Detect which cell encompasses the target text, then output its [x, y] center coordinate. 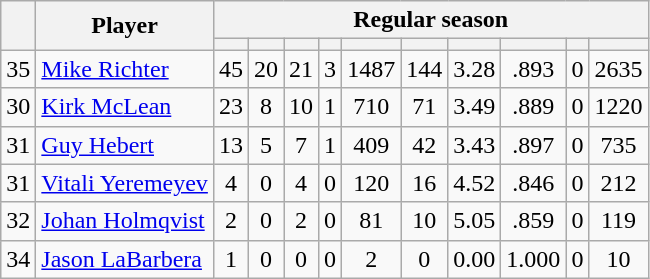
710 [372, 107]
71 [424, 107]
3.43 [474, 145]
45 [230, 69]
4.52 [474, 183]
3.28 [474, 69]
13 [230, 145]
.859 [534, 221]
8 [266, 107]
3.49 [474, 107]
Regular season [430, 20]
1220 [618, 107]
2635 [618, 69]
1.000 [534, 259]
42 [424, 145]
119 [618, 221]
Kirk McLean [125, 107]
3 [330, 69]
Guy Hebert [125, 145]
Vitali Yeremeyev [125, 183]
.893 [534, 69]
409 [372, 145]
Mike Richter [125, 69]
Johan Holmqvist [125, 221]
23 [230, 107]
35 [18, 69]
16 [424, 183]
.889 [534, 107]
5.05 [474, 221]
Player [125, 26]
21 [302, 69]
.846 [534, 183]
5 [266, 145]
1487 [372, 69]
7 [302, 145]
30 [18, 107]
0.00 [474, 259]
212 [618, 183]
120 [372, 183]
735 [618, 145]
81 [372, 221]
20 [266, 69]
144 [424, 69]
.897 [534, 145]
32 [18, 221]
34 [18, 259]
Jason LaBarbera [125, 259]
